Locate the cell with the specified text and output its [x, y] center coordinate. 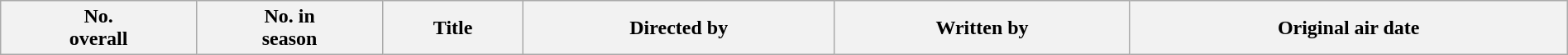
Original air date [1348, 28]
No. inseason [289, 28]
No.overall [99, 28]
Directed by [678, 28]
Title [453, 28]
Written by [982, 28]
